Scan for the cell matching the given text and deliver its (X, Y) coordinate at center. 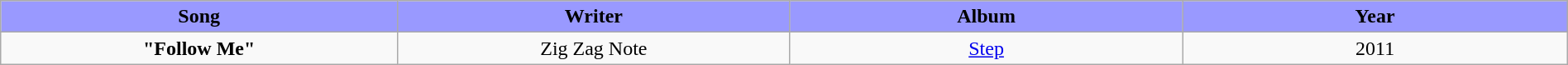
Song (199, 17)
Album (986, 17)
Year (1374, 17)
2011 (1374, 48)
Zig Zag Note (594, 48)
Writer (594, 17)
Step (986, 48)
"Follow Me" (199, 48)
